Find where the given text appears and provide that cell's center as [x, y] coordinate. 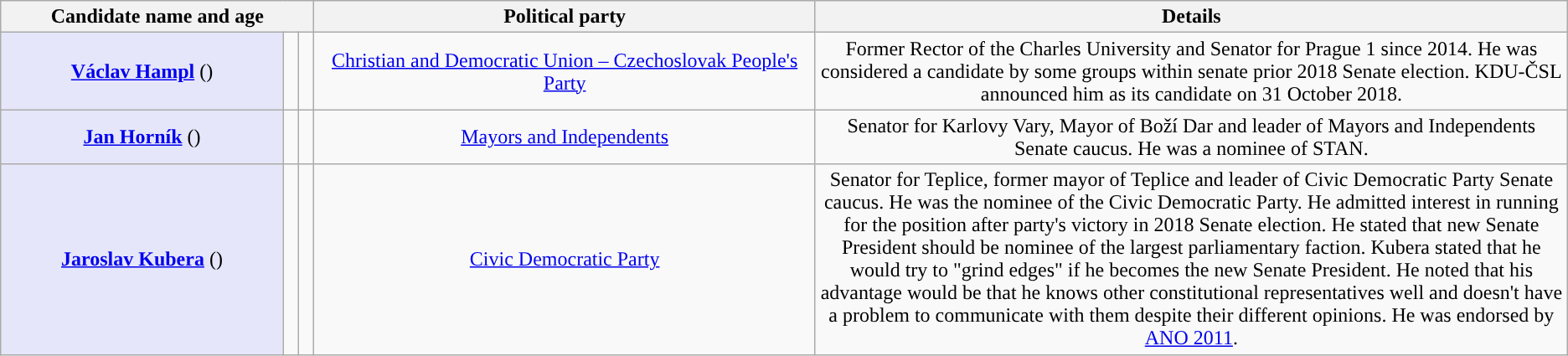
Senator for Karlovy Vary, Mayor of Boží Dar and leader of Mayors and Independents Senate caucus. He was a nominee of STAN. [1191, 137]
Details [1191, 17]
Jaroslav Kubera () [142, 260]
Mayors and Independents [565, 137]
Political party [565, 17]
Christian and Democratic Union – Czechoslovak People's Party [565, 71]
Candidate name and age [157, 17]
Václav Hampl () [142, 71]
Civic Democratic Party [565, 260]
Jan Horník () [142, 137]
